Return the [X, Y] coordinate for the center point of the cell that contains the specified text.  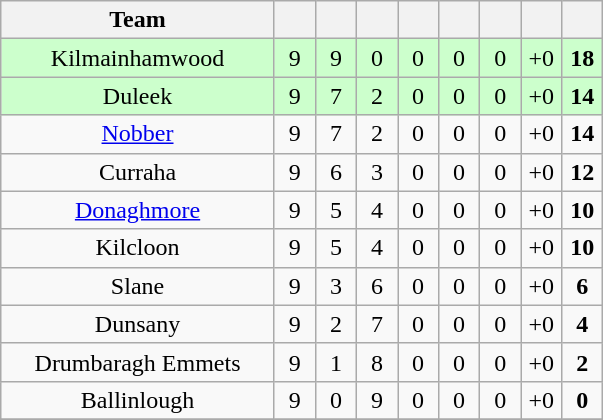
Duleek [138, 96]
Nobber [138, 134]
Dunsany [138, 324]
18 [582, 58]
12 [582, 172]
1 [336, 362]
Kilmainhamwood [138, 58]
Slane [138, 286]
Kilcloon [138, 248]
Donaghmore [138, 210]
Curraha [138, 172]
8 [376, 362]
Drumbaragh Emmets [138, 362]
Team [138, 20]
Ballinlough [138, 400]
